From the cell containing the given text, extract its center point as [x, y] coordinate. 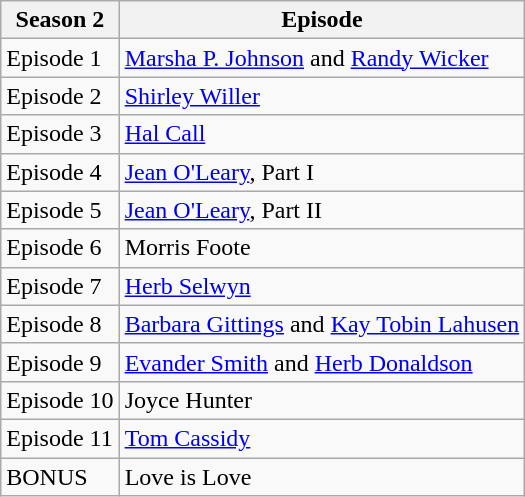
Joyce Hunter [322, 400]
Jean O'Leary, Part II [322, 210]
Love is Love [322, 477]
Season 2 [60, 20]
Episode 7 [60, 286]
Herb Selwyn [322, 286]
Shirley Willer [322, 96]
BONUS [60, 477]
Jean O'Leary, Part I [322, 172]
Episode 10 [60, 400]
Morris Foote [322, 248]
Tom Cassidy [322, 438]
Episode 4 [60, 172]
Barbara Gittings and Kay Tobin Lahusen [322, 324]
Episode [322, 20]
Evander Smith and Herb Donaldson [322, 362]
Episode 11 [60, 438]
Episode 3 [60, 134]
Episode 5 [60, 210]
Episode 6 [60, 248]
Hal Call [322, 134]
Episode 9 [60, 362]
Marsha P. Johnson and Randy Wicker [322, 58]
Episode 8 [60, 324]
Episode 2 [60, 96]
Episode 1 [60, 58]
